Scan for the cell matching the given text and deliver its (x, y) coordinate at center. 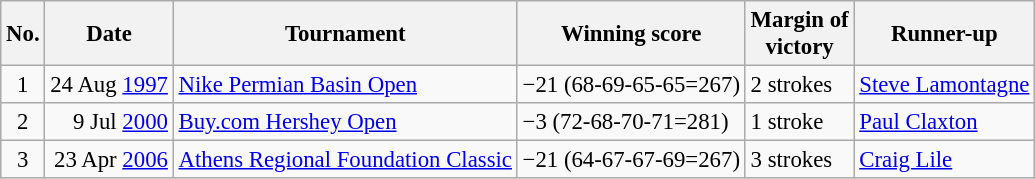
Winning score (631, 34)
Nike Permian Basin Open (345, 85)
23 Apr 2006 (109, 160)
−21 (68-69-65-65=267) (631, 85)
Buy.com Hershey Open (345, 122)
1 stroke (800, 122)
3 (23, 160)
2 strokes (800, 85)
Steve Lamontagne (944, 85)
3 strokes (800, 160)
Craig Lile (944, 160)
No. (23, 34)
Tournament (345, 34)
Paul Claxton (944, 122)
Margin ofvictory (800, 34)
−21 (64-67-67-69=267) (631, 160)
2 (23, 122)
1 (23, 85)
24 Aug 1997 (109, 85)
−3 (72-68-70-71=281) (631, 122)
Date (109, 34)
9 Jul 2000 (109, 122)
Athens Regional Foundation Classic (345, 160)
Runner-up (944, 34)
